From the cell containing the given text, extract its center point as (X, Y) coordinate. 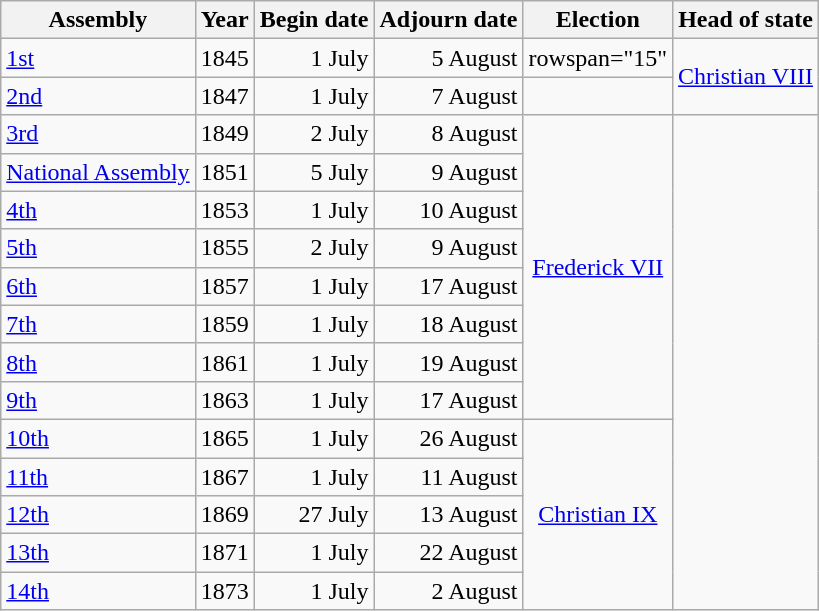
1855 (224, 248)
1847 (224, 96)
2nd (98, 96)
27 July (314, 515)
13th (98, 553)
National Assembly (98, 172)
12th (98, 515)
1865 (224, 438)
1851 (224, 172)
1873 (224, 591)
13 August (448, 515)
7 August (448, 96)
19 August (448, 362)
9th (98, 400)
Adjourn date (448, 20)
1871 (224, 553)
Frederick VII (598, 267)
8 August (448, 134)
7th (98, 324)
26 August (448, 438)
Begin date (314, 20)
4th (98, 210)
Election (598, 20)
14th (98, 591)
3rd (98, 134)
6th (98, 286)
1849 (224, 134)
1861 (224, 362)
2 August (448, 591)
11th (98, 477)
5th (98, 248)
5 August (448, 58)
18 August (448, 324)
rowspan="15" (598, 58)
1867 (224, 477)
22 August (448, 553)
1845 (224, 58)
Christian IX (598, 514)
1857 (224, 286)
Year (224, 20)
1863 (224, 400)
10 August (448, 210)
1853 (224, 210)
1st (98, 58)
8th (98, 362)
Christian VIII (746, 77)
5 July (314, 172)
11 August (448, 477)
10th (98, 438)
1869 (224, 515)
1859 (224, 324)
Assembly (98, 20)
Head of state (746, 20)
